Determine the [X, Y] coordinate at the center of the cell enclosing the given text.  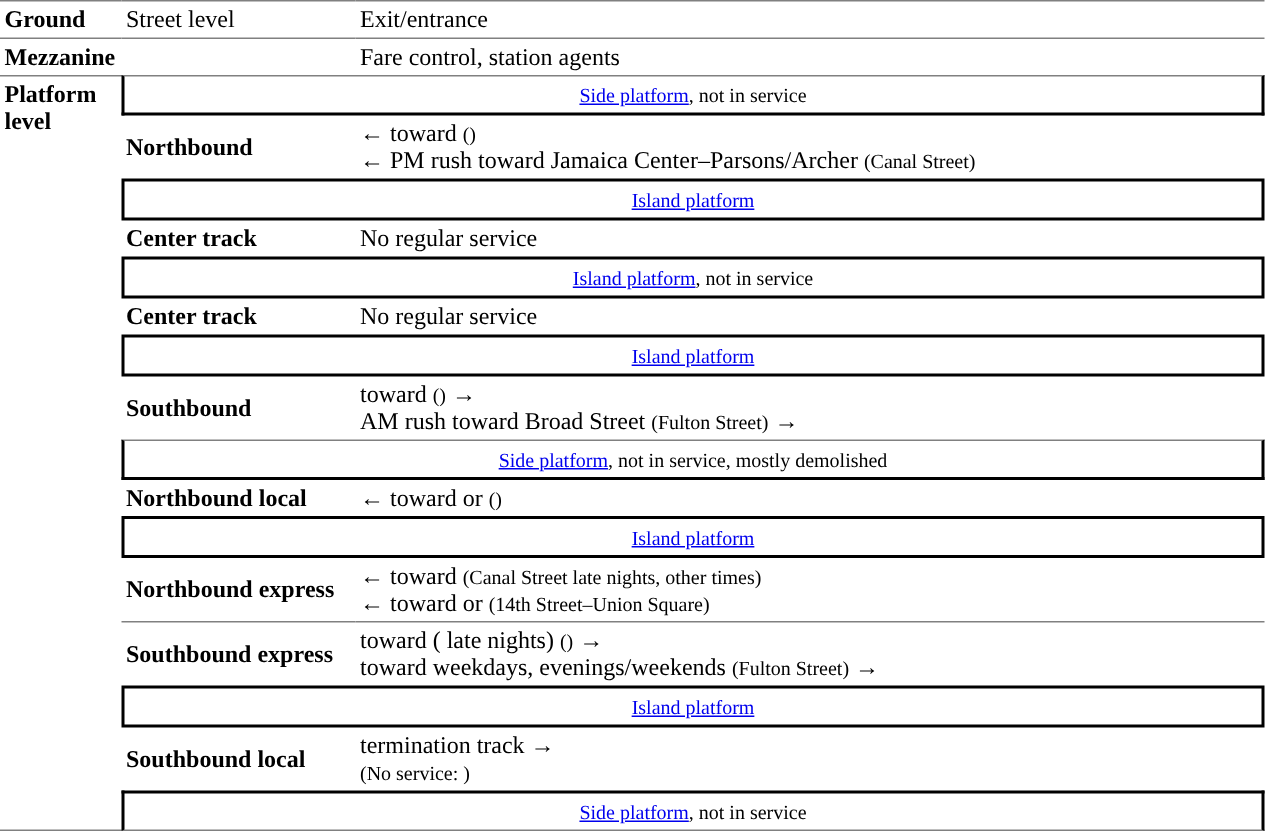
Exit/entrance [810, 20]
Island platform, not in service [694, 277]
Southbound local [239, 760]
Side platform, not in service, mostly demolished [694, 460]
Ground [61, 20]
Fare control, station agents [810, 57]
Southbound [239, 408]
Mezzanine [178, 57]
← toward ()← PM rush toward Jamaica Center–Parsons/Archer (Canal Street) [810, 148]
← toward (Canal Street late nights, other times)← toward or (14th Street–Union Square) [810, 590]
toward () → AM rush toward Broad Street (Fulton Street) → [810, 408]
Northbound local [239, 498]
Southbound express [239, 654]
Street level [239, 20]
termination track →(No service: ) [810, 760]
Northbound [239, 148]
← toward or () [810, 498]
toward ( late nights) () → toward weekdays, evenings/weekends (Fulton Street) → [810, 654]
Northbound express [239, 590]
Platform level [61, 453]
